Detect which cell encompasses the target text, then output its (X, Y) center coordinate. 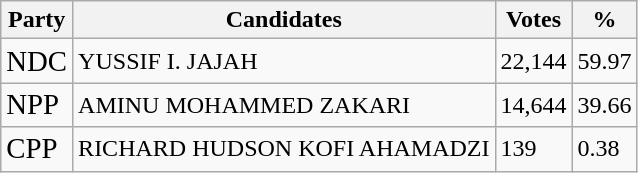
14,644 (534, 105)
NPP (37, 105)
59.97 (604, 61)
RICHARD HUDSON KOFI AHAMADZI (284, 149)
YUSSIF I. JAJAH (284, 61)
Candidates (284, 20)
Party (37, 20)
Votes (534, 20)
CPP (37, 149)
39.66 (604, 105)
139 (534, 149)
0.38 (604, 149)
% (604, 20)
AMINU MOHAMMED ZAKARI (284, 105)
22,144 (534, 61)
NDC (37, 61)
